Determine the (x, y) coordinate at the center of the cell enclosing the given text.  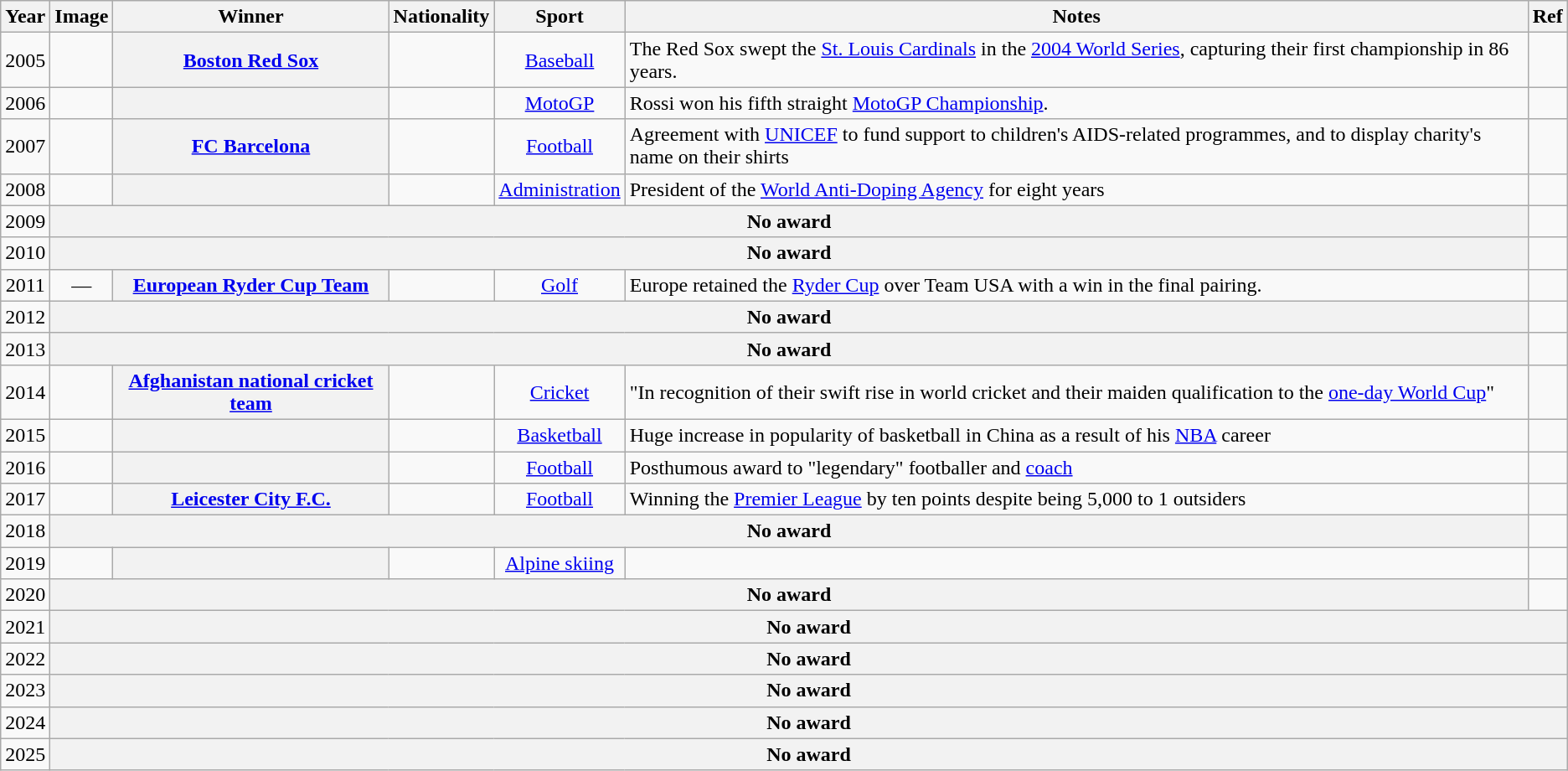
Winner (251, 17)
Agreement with UNICEF to fund support to children's AIDS-related programmes, and to display charity's name on their shirts (1076, 146)
2011 (25, 285)
2015 (25, 435)
2022 (25, 659)
Sport (560, 17)
The Red Sox swept the St. Louis Cardinals in the 2004 World Series, capturing their first championship in 86 years. (1076, 60)
2025 (25, 754)
Ref (1548, 17)
Winning the Premier League by ten points despite being 5,000 to 1 outsiders (1076, 499)
Leicester City F.C. (251, 499)
Nationality (441, 17)
Boston Red Sox (251, 60)
2009 (25, 221)
2024 (25, 722)
Cricket (560, 392)
Afghanistan national cricket team (251, 392)
2005 (25, 60)
FC Barcelona (251, 146)
Year (25, 17)
"In recognition of their swift rise in world cricket and their maiden qualification to the one-day World Cup" (1076, 392)
2021 (25, 627)
2014 (25, 392)
2013 (25, 349)
2007 (25, 146)
2020 (25, 595)
Posthumous award to "legendary" footballer and coach (1076, 467)
Alpine skiing (560, 563)
2008 (25, 189)
Huge increase in popularity of basketball in China as a result of his NBA career (1076, 435)
Baseball (560, 60)
MotoGP (560, 103)
2010 (25, 253)
2012 (25, 317)
2019 (25, 563)
European Ryder Cup Team (251, 285)
Basketball (560, 435)
Rossi won his fifth straight MotoGP Championship. (1076, 103)
Europe retained the Ryder Cup over Team USA with a win in the final pairing. (1076, 285)
2018 (25, 531)
2006 (25, 103)
2023 (25, 691)
2016 (25, 467)
Administration (560, 189)
Notes (1076, 17)
— (82, 285)
2017 (25, 499)
President of the World Anti-Doping Agency for eight years (1076, 189)
Golf (560, 285)
Image (82, 17)
